From the cell containing the given text, extract its center point as [x, y] coordinate. 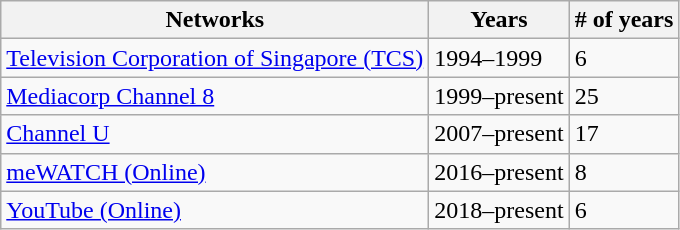
Mediacorp Channel 8 [215, 96]
Networks [215, 20]
2016–present [499, 172]
1994–1999 [499, 58]
meWATCH (Online) [215, 172]
1999–present [499, 96]
17 [624, 134]
YouTube (Online) [215, 210]
25 [624, 96]
# of years [624, 20]
2018–present [499, 210]
Channel U [215, 134]
2007–present [499, 134]
Television Corporation of Singapore (TCS) [215, 58]
8 [624, 172]
Years [499, 20]
